Output the (X, Y) coordinate of the center of the cell containing the given text.  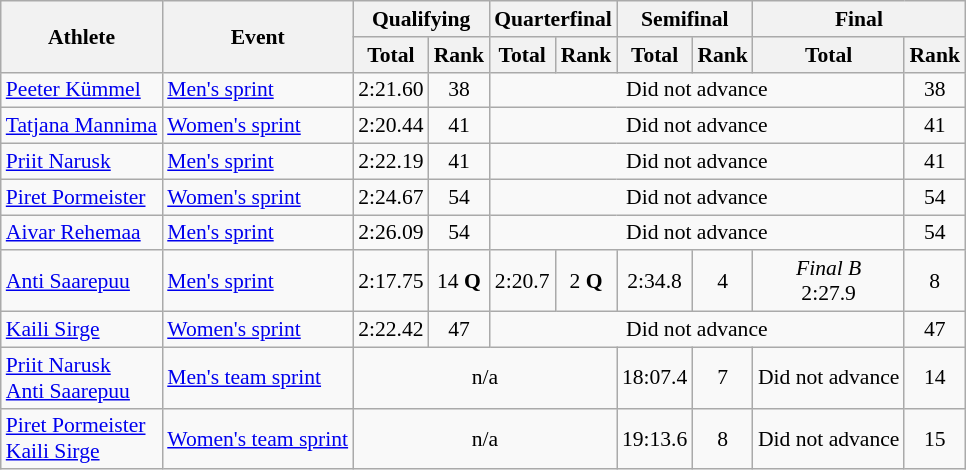
Final (859, 19)
Piret Pormeister (82, 197)
2:24.67 (390, 197)
7 (722, 378)
Women's team sprint (258, 438)
Final B 2:27.9 (829, 282)
18:07.4 (654, 378)
14 (934, 378)
Men's team sprint (258, 378)
Quarterfinal (553, 19)
Priit Narusk Anti Saarepuu (82, 378)
2:17.75 (390, 282)
Peeter Kümmel (82, 90)
14 Q (460, 282)
2:22.42 (390, 330)
2 Q (586, 282)
Athlete (82, 36)
15 (934, 438)
Piret Pormeister Kaili Sirge (82, 438)
2:20.7 (522, 282)
Qualifying (421, 19)
Tatjana Mannima (82, 126)
2:26.09 (390, 233)
2:22.19 (390, 162)
2:20.44 (390, 126)
4 (722, 282)
2:34.8 (654, 282)
Aivar Rehemaa (82, 233)
Event (258, 36)
Kaili Sirge (82, 330)
Anti Saarepuu (82, 282)
Priit Narusk (82, 162)
Semifinal (685, 19)
2:21.60 (390, 90)
19:13.6 (654, 438)
